Determine the (x, y) coordinate at the center of the cell enclosing the given text.  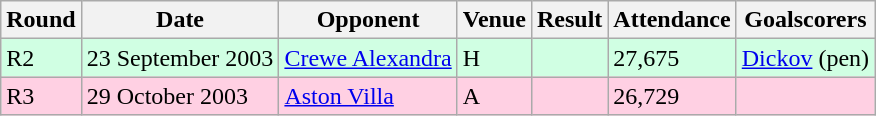
Attendance (672, 20)
29 October 2003 (180, 96)
H (494, 58)
Crewe Alexandra (368, 58)
23 September 2003 (180, 58)
Opponent (368, 20)
26,729 (672, 96)
Dickov (pen) (805, 58)
A (494, 96)
Goalscorers (805, 20)
Venue (494, 20)
Round (41, 20)
Date (180, 20)
Aston Villa (368, 96)
R2 (41, 58)
R3 (41, 96)
27,675 (672, 58)
Result (569, 20)
